Return (X, Y) of the center of cell containing provided text 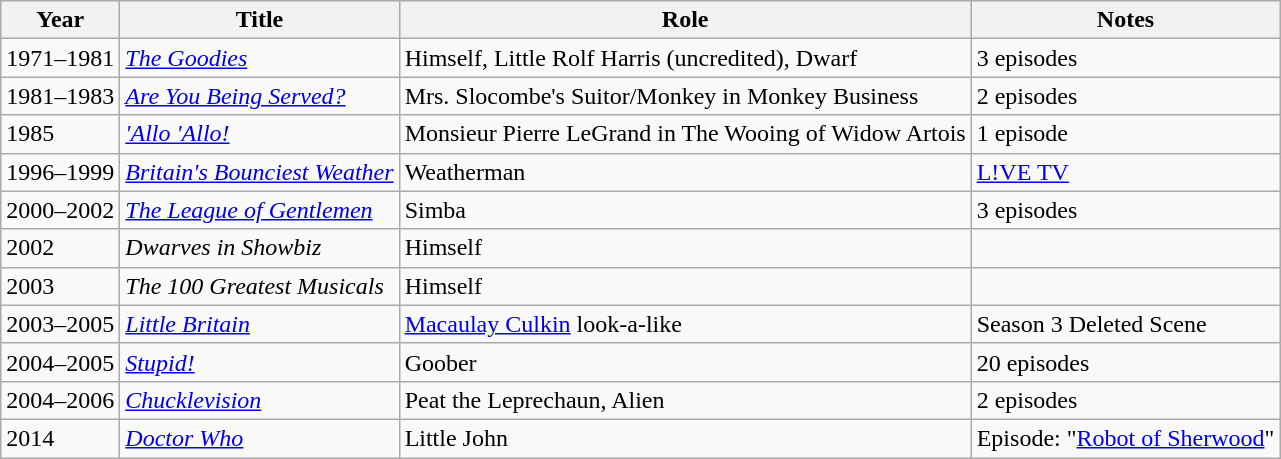
The Goodies (260, 58)
Title (260, 20)
2002 (60, 248)
1996–1999 (60, 172)
Doctor Who (260, 438)
Mrs. Slocombe's Suitor/Monkey in Monkey Business (685, 96)
Little John (685, 438)
1985 (60, 134)
1 episode (1126, 134)
Simba (685, 210)
Dwarves in Showbiz (260, 248)
'Allo 'Allo! (260, 134)
L!VE TV (1126, 172)
2004–2005 (60, 362)
20 episodes (1126, 362)
Year (60, 20)
Role (685, 20)
Stupid! (260, 362)
Monsieur Pierre LeGrand in The Wooing of Widow Artois (685, 134)
The League of Gentlemen (260, 210)
2004–2006 (60, 400)
1981–1983 (60, 96)
Britain's Bounciest Weather (260, 172)
2003 (60, 286)
Notes (1126, 20)
Chucklevision (260, 400)
Macaulay Culkin look-a-like (685, 324)
Himself, Little Rolf Harris (uncredited), Dwarf (685, 58)
Little Britain (260, 324)
Episode: "Robot of Sherwood" (1126, 438)
Peat the Leprechaun, Alien (685, 400)
Are You Being Served? (260, 96)
Season 3 Deleted Scene (1126, 324)
2000–2002 (60, 210)
2003–2005 (60, 324)
Goober (685, 362)
1971–1981 (60, 58)
The 100 Greatest Musicals (260, 286)
Weatherman (685, 172)
2014 (60, 438)
